Search for the cell housing the specified text and yield its (x, y) center coordinate. 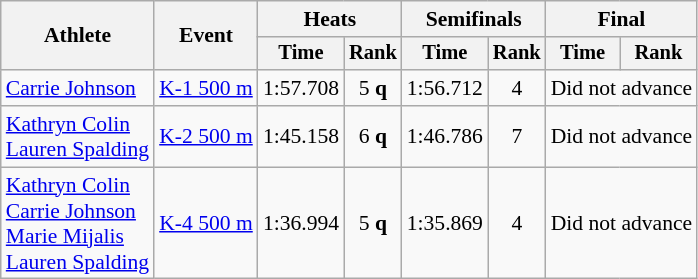
K-4 500 m (206, 223)
Event (206, 36)
1:45.158 (301, 136)
Kathryn ColinLauren Spalding (78, 136)
K-1 500 m (206, 88)
6 q (373, 136)
1:36.994 (301, 223)
1:56.712 (445, 88)
7 (517, 136)
Athlete (78, 36)
Final (622, 19)
Kathryn ColinCarrie JohnsonMarie MijalisLauren Spalding (78, 223)
1:46.786 (445, 136)
K-2 500 m (206, 136)
Semifinals (474, 19)
1:57.708 (301, 88)
1:35.869 (445, 223)
Heats (330, 19)
Carrie Johnson (78, 88)
